Provide the (x, y) coordinate of the cell's center where the given text is located.  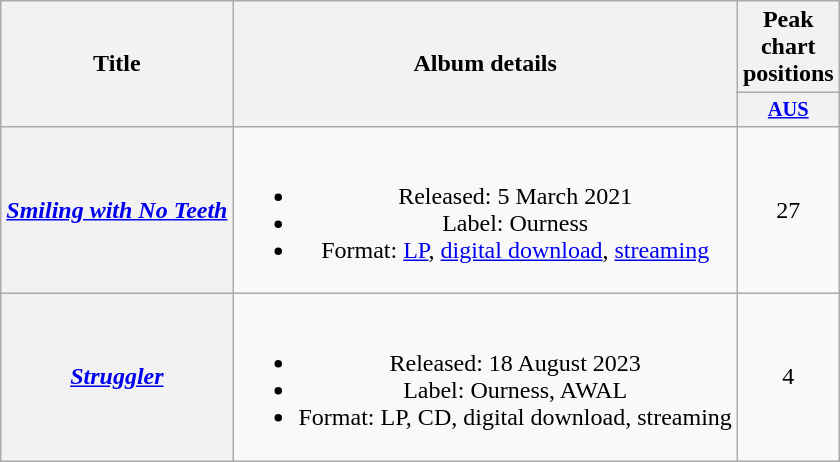
Peak chart positions (788, 47)
4 (788, 378)
Album details (485, 64)
Struggler (117, 378)
Released: 5 March 2021Label: OurnessFormat: LP, digital download, streaming (485, 210)
Title (117, 64)
27 (788, 210)
Released: 18 August 2023Label: Ourness, AWALFormat: LP, CD, digital download, streaming (485, 378)
AUS (788, 110)
Smiling with No Teeth (117, 210)
